Search for the cell housing the specified text and yield its [x, y] center coordinate. 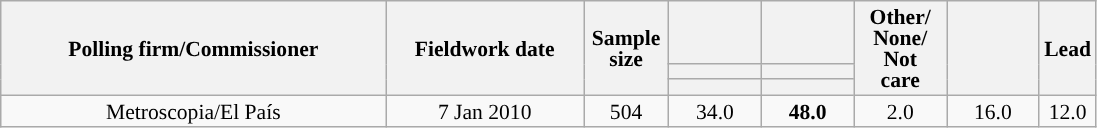
7 Jan 2010 [485, 110]
16.0 [992, 110]
12.0 [1068, 110]
48.0 [808, 110]
Lead [1068, 48]
Metroscopia/El País [194, 110]
Other/None/Notcare [900, 48]
Fieldwork date [485, 48]
34.0 [716, 110]
504 [626, 110]
2.0 [900, 110]
Polling firm/Commissioner [194, 48]
Sample size [626, 48]
